Find where the given text appears and provide that cell's center as (x, y) coordinate. 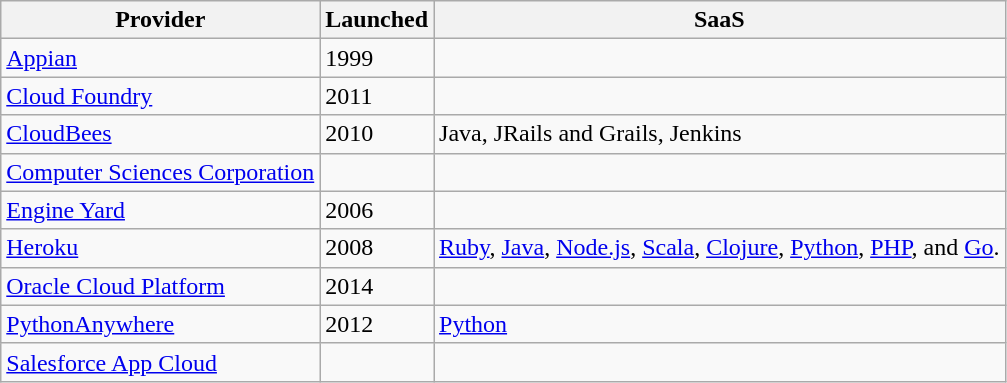
Salesforce App Cloud (160, 362)
2010 (377, 134)
Cloud Foundry (160, 96)
PythonAnywhere (160, 324)
Engine Yard (160, 210)
Java, JRails and Grails, Jenkins (720, 134)
2006 (377, 210)
2008 (377, 248)
Appian (160, 58)
CloudBees (160, 134)
Ruby, Java, Node.js, Scala, Clojure, Python, PHP, and Go. (720, 248)
2014 (377, 286)
SaaS (720, 20)
2011 (377, 96)
2012 (377, 324)
1999 (377, 58)
Provider (160, 20)
Launched (377, 20)
Computer Sciences Corporation (160, 172)
Python (720, 324)
Oracle Cloud Platform (160, 286)
Heroku (160, 248)
